Extract the (x, y) coordinate from the center of the cell holding the provided text.  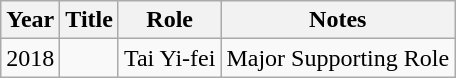
Tai Yi-fei (169, 58)
Role (169, 20)
2018 (30, 58)
Notes (338, 20)
Title (90, 20)
Major Supporting Role (338, 58)
Year (30, 20)
